Locate the cell with the specified text and output its [X, Y] center coordinate. 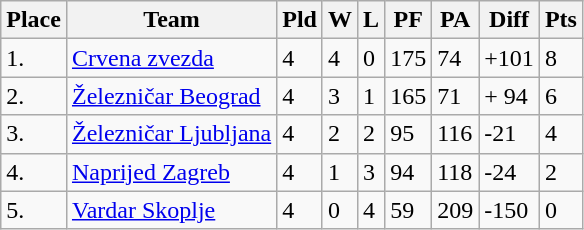
74 [456, 58]
209 [456, 210]
-21 [510, 134]
116 [456, 134]
Diff [510, 20]
Crvena zvezda [171, 58]
Pts [560, 20]
+101 [510, 58]
PF [408, 20]
-150 [510, 210]
1. [34, 58]
4. [34, 172]
5. [34, 210]
-24 [510, 172]
95 [408, 134]
118 [456, 172]
8 [560, 58]
3. [34, 134]
6 [560, 96]
+ 94 [510, 96]
2. [34, 96]
L [372, 20]
175 [408, 58]
Pld [300, 20]
Team [171, 20]
94 [408, 172]
71 [456, 96]
Železničar Ljubljana [171, 134]
W [340, 20]
Vardar Skoplje [171, 210]
165 [408, 96]
59 [408, 210]
Naprijed Zagreb [171, 172]
PA [456, 20]
Železničar Beograd [171, 96]
Place [34, 20]
